From the cell containing the given text, extract its center point as (X, Y) coordinate. 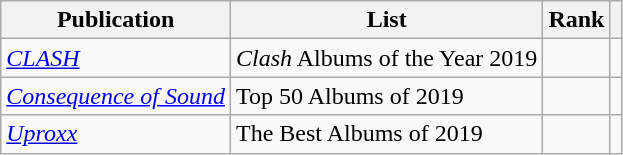
Rank (576, 20)
Consequence of Sound (116, 96)
Top 50 Albums of 2019 (386, 96)
Uproxx (116, 134)
List (386, 20)
The Best Albums of 2019 (386, 134)
Publication (116, 20)
CLASH (116, 58)
Clash Albums of the Year 2019 (386, 58)
